Return [X, Y] of the center of cell containing provided text 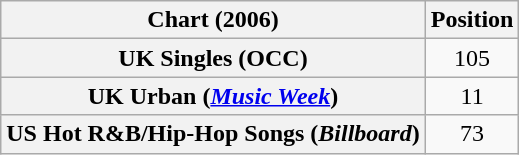
Position [472, 20]
US Hot R&B/Hip-Hop Songs (Billboard) [213, 134]
Chart (2006) [213, 20]
105 [472, 58]
11 [472, 96]
UK Urban (Music Week) [213, 96]
73 [472, 134]
UK Singles (OCC) [213, 58]
